Scan for the cell matching the given text and deliver its [X, Y] coordinate at center. 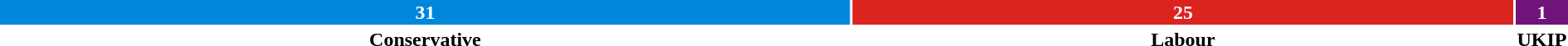
1 [1541, 12]
25 [1183, 12]
31 [425, 12]
